From the cell containing the given text, extract its center point as [x, y] coordinate. 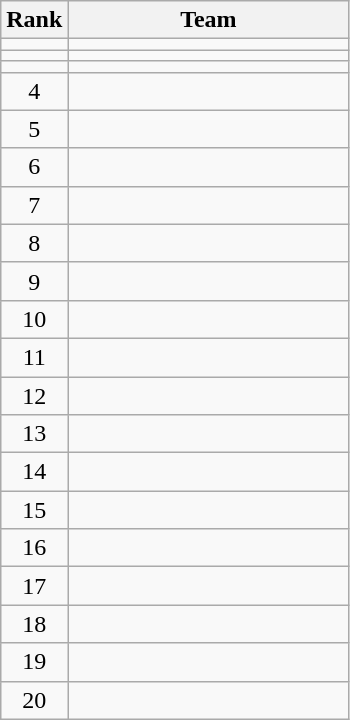
12 [34, 395]
15 [34, 510]
9 [34, 281]
Rank [34, 20]
7 [34, 205]
14 [34, 472]
19 [34, 662]
Team [208, 20]
10 [34, 319]
11 [34, 357]
6 [34, 167]
16 [34, 548]
5 [34, 129]
20 [34, 700]
17 [34, 586]
4 [34, 91]
18 [34, 624]
13 [34, 434]
8 [34, 243]
